Capture the cell that displays the provided text and extract its (X, Y) central coordinate. 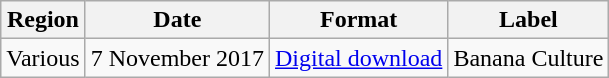
Region (43, 20)
7 November 2017 (177, 58)
Digital download (359, 58)
Various (43, 58)
Banana Culture (528, 58)
Date (177, 20)
Label (528, 20)
Format (359, 20)
